Output the [x, y] coordinate of the center of the cell containing the given text.  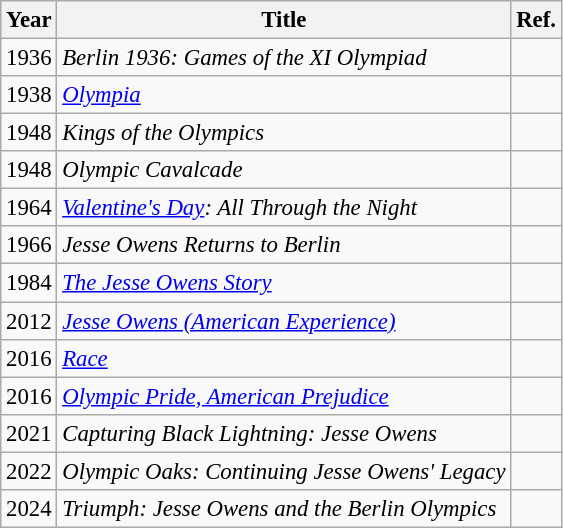
1936 [29, 58]
2012 [29, 321]
1984 [29, 283]
Olympic Oaks: Continuing Jesse Owens' Legacy [284, 471]
Year [29, 20]
Kings of the Olympics [284, 133]
The Jesse Owens Story [284, 283]
Olympic Pride, American Prejudice [284, 396]
Berlin 1936: Games of the XI Olympiad [284, 58]
1966 [29, 245]
Title [284, 20]
2024 [29, 509]
Valentine's Day: All Through the Night [284, 208]
1964 [29, 208]
Jesse Owens (American Experience) [284, 321]
Ref. [536, 20]
1938 [29, 95]
Jesse Owens Returns to Berlin [284, 245]
Capturing Black Lightning: Jesse Owens [284, 433]
2021 [29, 433]
Triumph: Jesse Owens and the Berlin Olympics [284, 509]
Olympic Cavalcade [284, 170]
Race [284, 358]
2022 [29, 471]
Olympia [284, 95]
